For the text-containing cell, return its midpoint in [x, y] coordinate format. 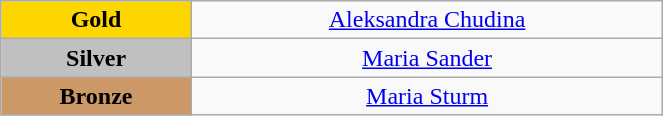
Bronze [96, 96]
Maria Sander [426, 58]
Silver [96, 58]
Maria Sturm [426, 96]
Aleksandra Chudina [426, 20]
Gold [96, 20]
